Return (x, y) of the center of cell containing provided text 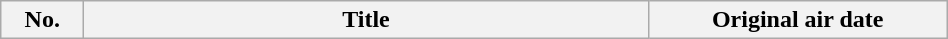
Original air date (798, 20)
No. (42, 20)
Title (366, 20)
